Capture the cell that displays the provided text and extract its [X, Y] central coordinate. 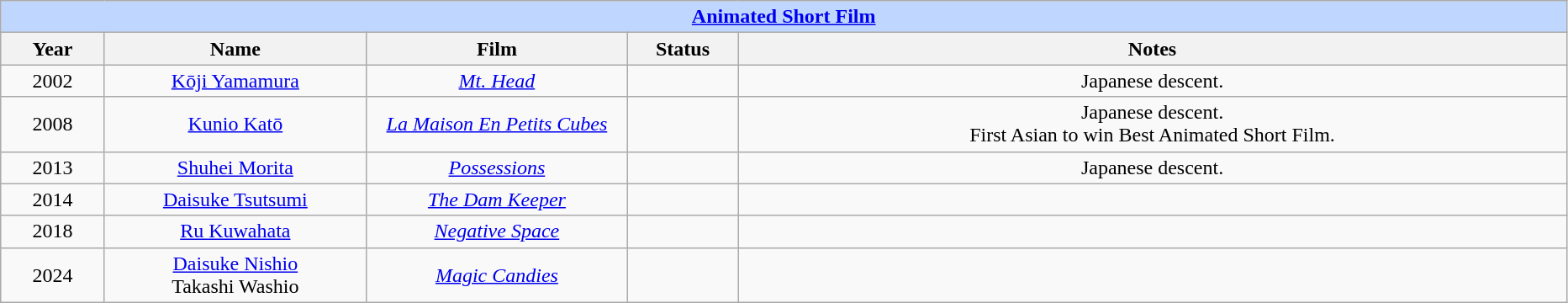
Ru Kuwahata [235, 231]
Mt. Head [496, 81]
Name [235, 49]
La Maison En Petits Cubes [496, 125]
Kōji Yamamura [235, 81]
Year [53, 49]
Negative Space [496, 231]
Magic Candies [496, 274]
Daisuke NishioTakashi Washio [235, 274]
The Dam Keeper [496, 199]
Kunio Katō [235, 125]
Japanese descent.First Asian to win Best Animated Short Film. [1153, 125]
Film [496, 49]
2002 [53, 81]
2018 [53, 231]
Animated Short Film [784, 17]
Possessions [496, 167]
Status [683, 49]
Daisuke Tsutsumi [235, 199]
2008 [53, 125]
Shuhei Morita [235, 167]
2024 [53, 274]
2014 [53, 199]
2013 [53, 167]
Notes [1153, 49]
